Output the (x, y) coordinate of the center of the cell containing the given text.  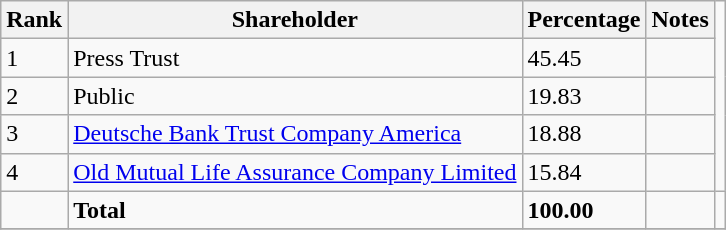
4 (34, 172)
45.45 (584, 58)
Press Trust (295, 58)
Percentage (584, 20)
15.84 (584, 172)
3 (34, 134)
Public (295, 96)
Old Mutual Life Assurance Company Limited (295, 172)
Notes (680, 20)
Deutsche Bank Trust Company America (295, 134)
19.83 (584, 96)
Total (295, 210)
2 (34, 96)
1 (34, 58)
Rank (34, 20)
18.88 (584, 134)
Shareholder (295, 20)
100.00 (584, 210)
